Return the [x, y] coordinate for the center point of the cell that contains the specified text.  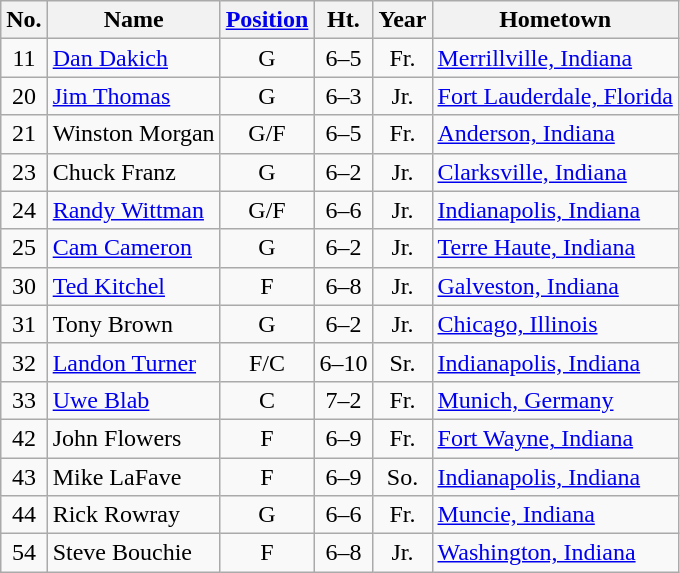
Sr. [402, 362]
So. [402, 477]
24 [24, 210]
Dan Dakich [134, 58]
Position [267, 20]
32 [24, 362]
33 [24, 400]
Name [134, 20]
44 [24, 515]
6–3 [344, 96]
11 [24, 58]
Fort Lauderdale, Florida [555, 96]
C [267, 400]
Clarksville, Indiana [555, 172]
Year [402, 20]
Anderson, Indiana [555, 134]
Landon Turner [134, 362]
30 [24, 286]
54 [24, 553]
Winston Morgan [134, 134]
Ted Kitchel [134, 286]
F/C [267, 362]
7–2 [344, 400]
Hometown [555, 20]
20 [24, 96]
Uwe Blab [134, 400]
Randy Wittman [134, 210]
Jim Thomas [134, 96]
21 [24, 134]
Fort Wayne, Indiana [555, 438]
31 [24, 324]
Chuck Franz [134, 172]
Rick Rowray [134, 515]
Cam Cameron [134, 248]
23 [24, 172]
No. [24, 20]
Galveston, Indiana [555, 286]
25 [24, 248]
John Flowers [134, 438]
Merrillville, Indiana [555, 58]
43 [24, 477]
Terre Haute, Indiana [555, 248]
Muncie, Indiana [555, 515]
Tony Brown [134, 324]
Steve Bouchie [134, 553]
Munich, Germany [555, 400]
Washington, Indiana [555, 553]
Ht. [344, 20]
Chicago, Illinois [555, 324]
6–10 [344, 362]
42 [24, 438]
Mike LaFave [134, 477]
